Determine the [X, Y] coordinate at the center of the cell enclosing the given text.  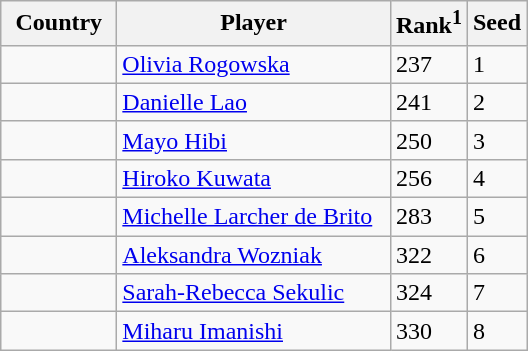
Seed [496, 24]
1 [496, 64]
Danielle Lao [254, 102]
283 [428, 217]
8 [496, 331]
237 [428, 64]
5 [496, 217]
Olivia Rogowska [254, 64]
2 [496, 102]
241 [428, 102]
Miharu Imanishi [254, 331]
4 [496, 178]
Rank1 [428, 24]
250 [428, 140]
Mayo Hibi [254, 140]
324 [428, 293]
Country [59, 24]
Hiroko Kuwata [254, 178]
330 [428, 331]
322 [428, 255]
Player [254, 24]
Aleksandra Wozniak [254, 255]
3 [496, 140]
256 [428, 178]
Michelle Larcher de Brito [254, 217]
Sarah-Rebecca Sekulic [254, 293]
7 [496, 293]
6 [496, 255]
